Output the (X, Y) coordinate of the center of the cell containing the given text.  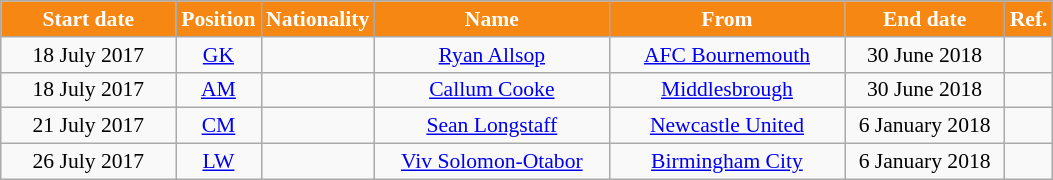
Birmingham City (726, 162)
26 July 2017 (88, 162)
GK (218, 55)
Position (218, 19)
Ref. (1029, 19)
Ryan Allsop (492, 55)
AFC Bournemouth (726, 55)
AM (218, 90)
Sean Longstaff (492, 126)
CM (218, 126)
Callum Cooke (492, 90)
21 July 2017 (88, 126)
LW (218, 162)
From (726, 19)
Start date (88, 19)
Viv Solomon-Otabor (492, 162)
Name (492, 19)
Middlesbrough (726, 90)
End date (925, 19)
Newcastle United (726, 126)
Nationality (318, 19)
